Return the [x, y] coordinate for the center point of the cell that contains the specified text.  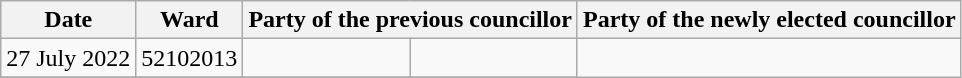
Party of the previous councillor [410, 20]
27 July 2022 [68, 58]
Ward [190, 20]
52102013 [190, 58]
Date [68, 20]
Party of the newly elected councillor [769, 20]
